Output the (x, y) coordinate of the center of the cell containing the given text.  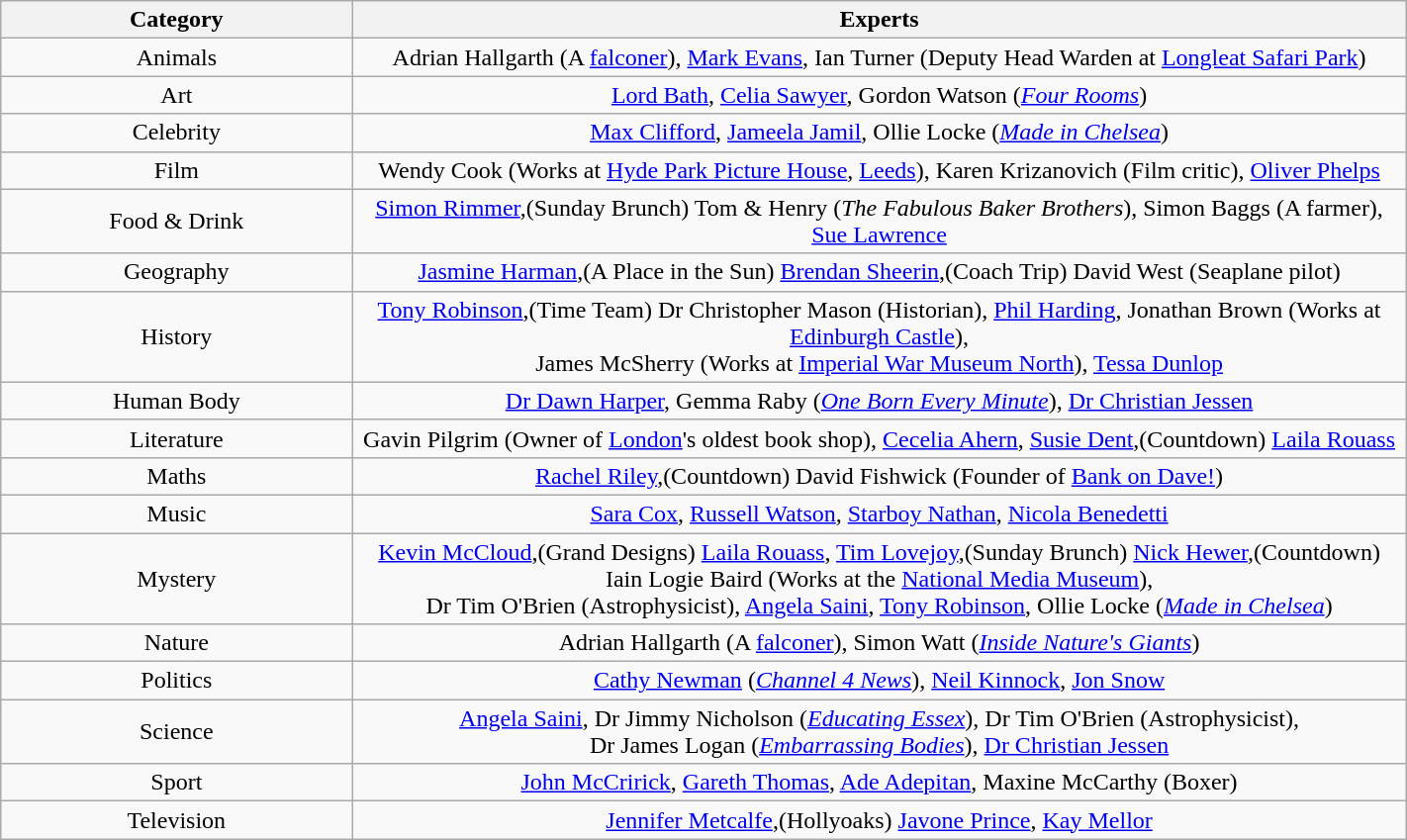
Lord Bath, Celia Sawyer, Gordon Watson (Four Rooms) (879, 95)
Dr Dawn Harper, Gemma Raby (One Born Every Minute), Dr Christian Jessen (879, 401)
History (176, 336)
Sara Cox, Russell Watson, Starboy Nathan, Nicola Benedetti (879, 513)
Food & Drink (176, 222)
Art (176, 95)
Geography (176, 272)
Category (176, 20)
Television (176, 820)
Politics (176, 681)
Nature (176, 643)
Animals (176, 57)
Mystery (176, 578)
Experts (879, 20)
Adrian Hallgarth (A falconer), Simon Watt (Inside Nature's Giants) (879, 643)
Gavin Pilgrim (Owner of London's oldest book shop), Cecelia Ahern, Susie Dent,(Countdown) Laila Rouass (879, 438)
John McCririck, Gareth Thomas, Ade Adepitan, Maxine McCarthy (Boxer) (879, 783)
Jennifer Metcalfe,(Hollyoaks) Javone Prince, Kay Mellor (879, 820)
Angela Saini, Dr Jimmy Nicholson (Educating Essex), Dr Tim O'Brien (Astrophysicist),Dr James Logan (Embarrassing Bodies), Dr Christian Jessen (879, 732)
Celebrity (176, 133)
Simon Rimmer,(Sunday Brunch) Tom & Henry (The Fabulous Baker Brothers), Simon Baggs (A farmer), Sue Lawrence (879, 222)
Film (176, 170)
Rachel Riley,(Countdown) David Fishwick (Founder of Bank on Dave!) (879, 476)
Cathy Newman (Channel 4 News), Neil Kinnock, Jon Snow (879, 681)
Wendy Cook (Works at Hyde Park Picture House, Leeds), Karen Krizanovich (Film critic), Oliver Phelps (879, 170)
Science (176, 732)
Sport (176, 783)
Jasmine Harman,(A Place in the Sun) Brendan Sheerin,(Coach Trip) David West (Seaplane pilot) (879, 272)
Human Body (176, 401)
Music (176, 513)
Max Clifford, Jameela Jamil, Ollie Locke (Made in Chelsea) (879, 133)
Maths (176, 476)
Adrian Hallgarth (A falconer), Mark Evans, Ian Turner (Deputy Head Warden at Longleat Safari Park) (879, 57)
Literature (176, 438)
